Capture the cell that displays the provided text and extract its [X, Y] central coordinate. 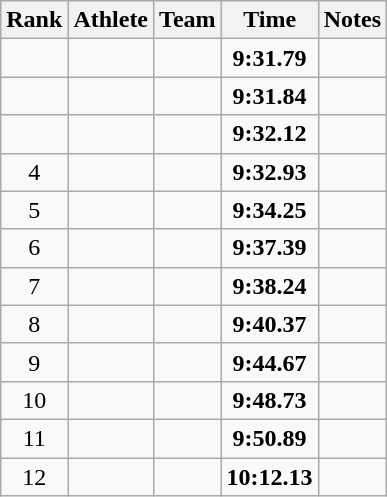
10:12.13 [270, 477]
4 [34, 172]
9:32.93 [270, 172]
Athlete [111, 20]
Notes [352, 20]
11 [34, 438]
9:34.25 [270, 210]
10 [34, 400]
9:32.12 [270, 134]
9:50.89 [270, 438]
Team [188, 20]
5 [34, 210]
9:31.79 [270, 58]
Rank [34, 20]
9 [34, 362]
9:44.67 [270, 362]
9:38.24 [270, 286]
12 [34, 477]
8 [34, 324]
9:48.73 [270, 400]
9:40.37 [270, 324]
7 [34, 286]
9:37.39 [270, 248]
Time [270, 20]
6 [34, 248]
9:31.84 [270, 96]
